Provide the (X, Y) coordinate of the cell's center where the given text is located.  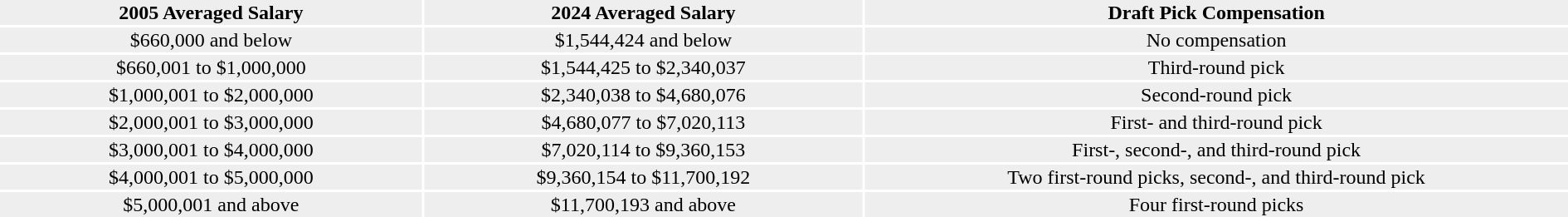
$7,020,114 to $9,360,153 (644, 150)
Two first-round picks, second-, and third-round pick (1216, 177)
$660,001 to $1,000,000 (211, 67)
$5,000,001 and above (211, 205)
First-, second-, and third-round pick (1216, 150)
$9,360,154 to $11,700,192 (644, 177)
$11,700,193 and above (644, 205)
2024 Averaged Salary (644, 12)
$4,000,001 to $5,000,000 (211, 177)
First- and third-round pick (1216, 122)
$4,680,077 to $7,020,113 (644, 122)
$1,544,425 to $2,340,037 (644, 67)
$2,000,001 to $3,000,000 (211, 122)
Second-round pick (1216, 95)
$1,544,424 and below (644, 40)
$2,340,038 to $4,680,076 (644, 95)
$3,000,001 to $4,000,000 (211, 150)
Four first-round picks (1216, 205)
Third-round pick (1216, 67)
$660,000 and below (211, 40)
No compensation (1216, 40)
2005 Averaged Salary (211, 12)
Draft Pick Compensation (1216, 12)
$1,000,001 to $2,000,000 (211, 95)
